Locate the cell with the specified text and output its [X, Y] center coordinate. 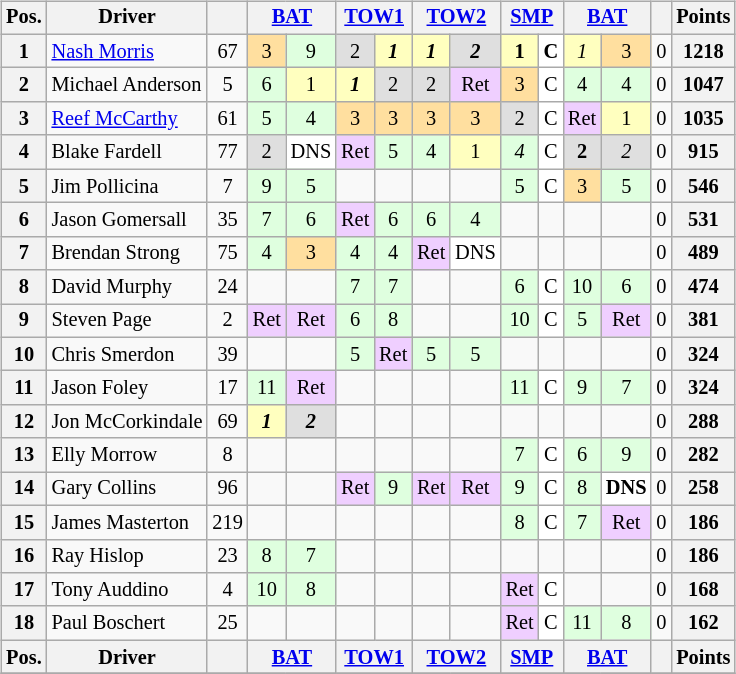
Blake Fardell [128, 152]
162 [703, 623]
77 [227, 152]
13 [24, 455]
531 [703, 220]
219 [227, 522]
1035 [703, 119]
25 [227, 623]
96 [227, 489]
258 [703, 489]
18 [24, 623]
15 [24, 522]
Elly Morrow [128, 455]
12 [24, 422]
288 [703, 422]
915 [703, 152]
Tony Auddino [128, 590]
24 [227, 287]
Steven Page [128, 321]
168 [703, 590]
23 [227, 556]
David Murphy [128, 287]
474 [703, 287]
Paul Boschert [128, 623]
Ray Hislop [128, 556]
Jim Pollicina [128, 186]
16 [24, 556]
69 [227, 422]
Jason Gomersall [128, 220]
Reef McCarthy [128, 119]
546 [703, 186]
75 [227, 253]
1047 [703, 85]
Jason Foley [128, 388]
39 [227, 354]
1218 [703, 51]
Nash Morris [128, 51]
Brendan Strong [128, 253]
Gary Collins [128, 489]
Michael Anderson [128, 85]
67 [227, 51]
14 [24, 489]
James Masterton [128, 522]
35 [227, 220]
61 [227, 119]
Jon McCorkindale [128, 422]
381 [703, 321]
Chris Smerdon [128, 354]
282 [703, 455]
489 [703, 253]
